Pinpoint the cell where the given text exists, returning its (x, y) midpoint coordinate. 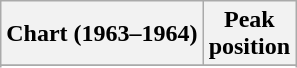
Chart (1963–1964) (102, 34)
Peak position (249, 34)
